Detect which cell encompasses the target text, then output its (X, Y) center coordinate. 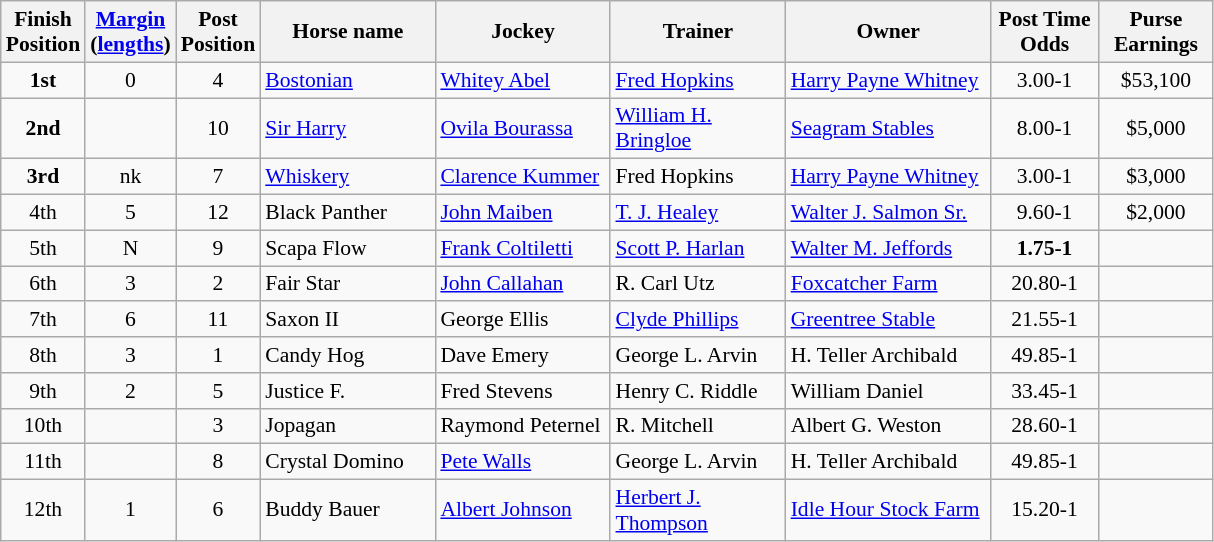
Buddy Bauer (348, 510)
Ovila Bourassa (522, 128)
15.20-1 (1045, 510)
$2,000 (1156, 213)
William H. Bringloe (698, 128)
Saxon II (348, 320)
Trainer (698, 32)
Albert G. Weston (888, 426)
Whiskery (348, 177)
George Ellis (522, 320)
9 (218, 248)
7th (43, 320)
Purse Earnings (1156, 32)
5th (43, 248)
Raymond Peternel (522, 426)
William Daniel (888, 391)
4th (43, 213)
Pete Walls (522, 462)
R. Mitchell (698, 426)
N (130, 248)
R. Carl Utz (698, 284)
Finish Position (43, 32)
Owner (888, 32)
Clarence Kummer (522, 177)
10 (218, 128)
2nd (43, 128)
T. J. Healey (698, 213)
Herbert J. Thompson (698, 510)
Idle Hour Stock Farm (888, 510)
Greentree Stable (888, 320)
Foxcatcher Farm (888, 284)
$5,000 (1156, 128)
Seagram Stables (888, 128)
4 (218, 80)
3rd (43, 177)
Fred Stevens (522, 391)
Albert Johnson (522, 510)
Scott P. Harlan (698, 248)
9th (43, 391)
Whitey Abel (522, 80)
8 (218, 462)
28.60-1 (1045, 426)
Jopagan (348, 426)
1.75-1 (1045, 248)
9.60-1 (1045, 213)
Bostonian (348, 80)
Black Panther (348, 213)
8.00-1 (1045, 128)
$53,100 (1156, 80)
Candy Hog (348, 355)
21.55-1 (1045, 320)
Crystal Domino (348, 462)
12 (218, 213)
Scapa Flow (348, 248)
Margin(lengths) (130, 32)
Walter M. Jeffords (888, 248)
Justice F. (348, 391)
Post Position (218, 32)
7 (218, 177)
33.45-1 (1045, 391)
Dave Emery (522, 355)
Walter J. Salmon Sr. (888, 213)
6th (43, 284)
8th (43, 355)
Post Time Odds (1045, 32)
Frank Coltiletti (522, 248)
nk (130, 177)
10th (43, 426)
Horse name (348, 32)
Jockey (522, 32)
Fair Star (348, 284)
20.80-1 (1045, 284)
1st (43, 80)
11th (43, 462)
11 (218, 320)
John Callahan (522, 284)
John Maiben (522, 213)
0 (130, 80)
Clyde Phillips (698, 320)
$3,000 (1156, 177)
12th (43, 510)
Sir Harry (348, 128)
Henry C. Riddle (698, 391)
